Detect which cell encompasses the target text, then output its [X, Y] center coordinate. 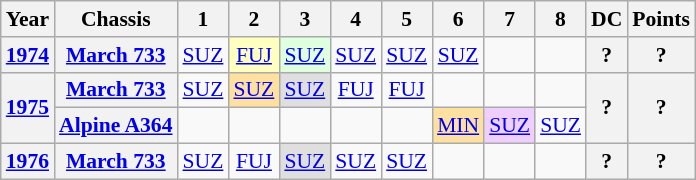
1975 [28, 108]
1974 [28, 55]
7 [510, 19]
DC [606, 19]
2 [254, 19]
5 [406, 19]
1976 [28, 162]
4 [356, 19]
3 [304, 19]
Chassis [116, 19]
Year [28, 19]
Alpine A364 [116, 126]
1 [204, 19]
6 [458, 19]
Points [661, 19]
MIN [458, 126]
8 [560, 19]
